Extract the [x, y] coordinate from the center of the cell holding the provided text.  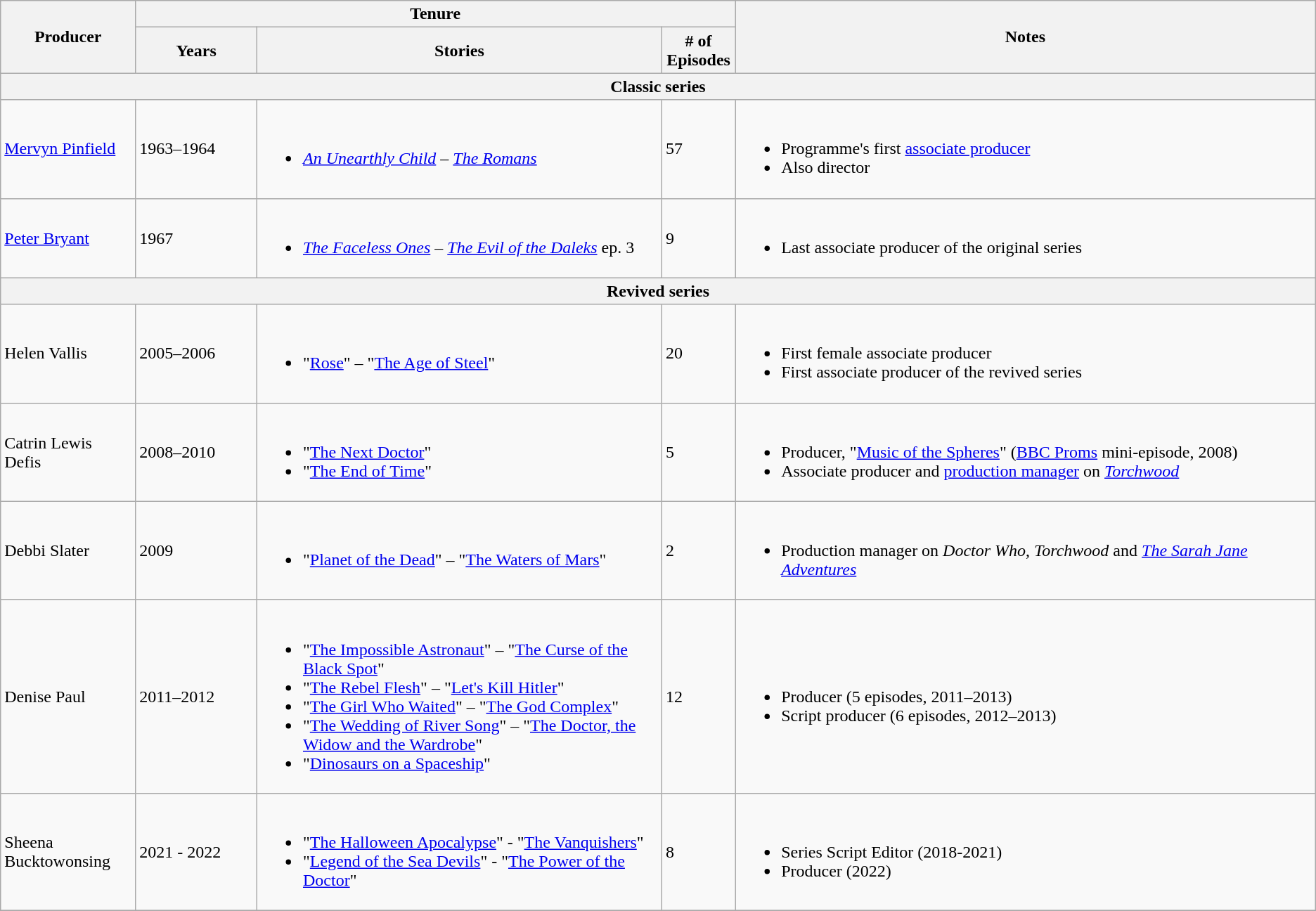
Stories [459, 51]
Revived series [658, 291]
First female associate producerFirst associate producer of the revived series [1026, 354]
1963–1964 [197, 149]
Last associate producer of the original series [1026, 238]
Series Script Editor (2018-2021)Producer (2022) [1026, 852]
"The Next Doctor""The End of Time" [459, 452]
Debbi Slater [68, 550]
Producer (5 episodes, 2011–2013)Script producer (6 episodes, 2012–2013) [1026, 696]
2 [698, 550]
# of Episodes [698, 51]
Producer [68, 37]
"Rose" – "The Age of Steel" [459, 354]
20 [698, 354]
57 [698, 149]
2011–2012 [197, 696]
2005–2006 [197, 354]
Tenure [436, 14]
Peter Bryant [68, 238]
9 [698, 238]
"The Halloween Apocalypse" - "The Vanquishers""Legend of the Sea Devils" - "The Power of the Doctor" [459, 852]
Denise Paul [68, 696]
Years [197, 51]
Classic series [658, 86]
Production manager on Doctor Who, Torchwood and The Sarah Jane Adventures [1026, 550]
8 [698, 852]
Notes [1026, 37]
An Unearthly Child – The Romans [459, 149]
Catrin Lewis Defis [68, 452]
Mervyn Pinfield [68, 149]
2009 [197, 550]
Sheena Bucktowonsing [68, 852]
2008–2010 [197, 452]
Helen Vallis [68, 354]
Producer, "Music of the Spheres" (BBC Proms mini-episode, 2008)Associate producer and production manager on Torchwood [1026, 452]
2021 - 2022 [197, 852]
1967 [197, 238]
12 [698, 696]
Programme's first associate producerAlso director [1026, 149]
5 [698, 452]
"Planet of the Dead" – "The Waters of Mars" [459, 550]
The Faceless Ones – The Evil of the Daleks ep. 3 [459, 238]
